Find where the given text appears and provide that cell's center as [X, Y] coordinate. 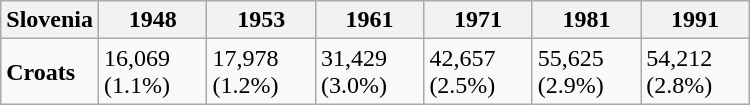
1981 [586, 20]
55,625 (2.9%) [586, 72]
31,429 (3.0%) [369, 72]
1971 [478, 20]
54,212 (2.8%) [696, 72]
42,657 (2.5%) [478, 72]
Slovenia [50, 20]
Croats [50, 72]
1948 [153, 20]
1961 [369, 20]
16,069 (1.1%) [153, 72]
17,978 (1.2%) [261, 72]
1991 [696, 20]
1953 [261, 20]
